Locate the cell with the specified text and output its (x, y) center coordinate. 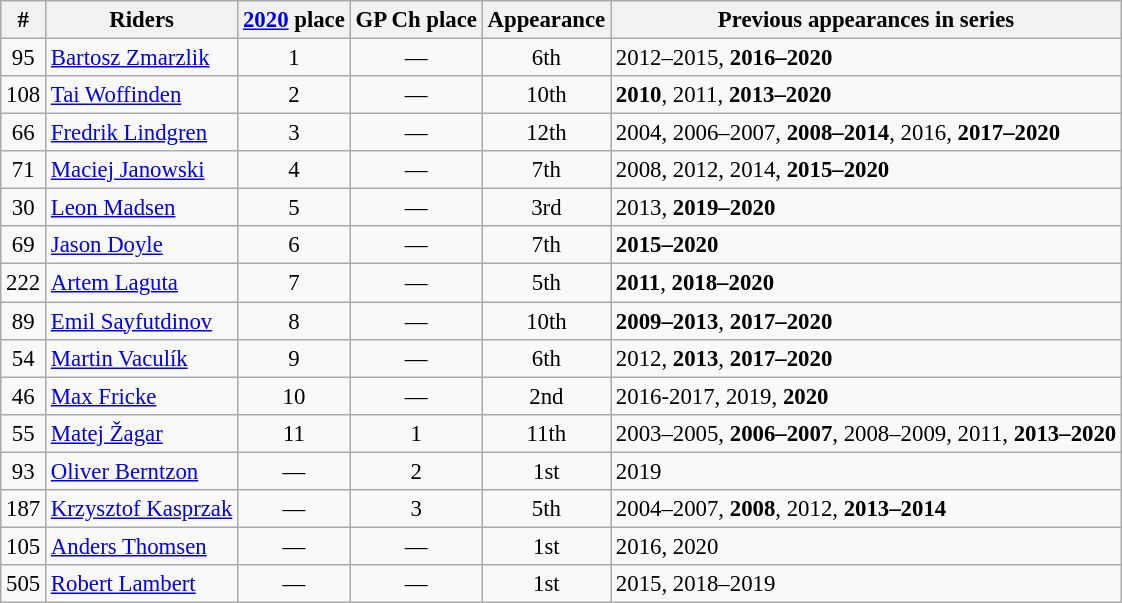
69 (24, 245)
Martin Vaculík (142, 358)
Matej Žagar (142, 433)
71 (24, 170)
30 (24, 208)
Emil Sayfutdinov (142, 321)
Riders (142, 20)
11 (294, 433)
Jason Doyle (142, 245)
2009–2013, 2017–2020 (866, 321)
54 (24, 358)
105 (24, 546)
Robert Lambert (142, 584)
Oliver Berntzon (142, 471)
Fredrik Lindgren (142, 133)
222 (24, 283)
Max Fricke (142, 396)
2012–2015, 2016–2020 (866, 58)
Tai Woffinden (142, 95)
2020 place (294, 20)
2012, 2013, 2017–2020 (866, 358)
2019 (866, 471)
95 (24, 58)
GP Ch place (416, 20)
Artem Laguta (142, 283)
108 (24, 95)
9 (294, 358)
Anders Thomsen (142, 546)
6 (294, 245)
93 (24, 471)
Previous appearances in series (866, 20)
10 (294, 396)
2016-2017, 2019, 2020 (866, 396)
46 (24, 396)
8 (294, 321)
3rd (546, 208)
2015, 2018–2019 (866, 584)
2016, 2020 (866, 546)
Maciej Janowski (142, 170)
# (24, 20)
2015–2020 (866, 245)
4 (294, 170)
89 (24, 321)
Leon Madsen (142, 208)
2010, 2011, 2013–2020 (866, 95)
Krzysztof Kasprzak (142, 509)
2nd (546, 396)
7 (294, 283)
187 (24, 509)
2004, 2006–2007, 2008–2014, 2016, 2017–2020 (866, 133)
2008, 2012, 2014, 2015–2020 (866, 170)
2011, 2018–2020 (866, 283)
2004–2007, 2008, 2012, 2013–2014 (866, 509)
12th (546, 133)
505 (24, 584)
Bartosz Zmarzlik (142, 58)
2003–2005, 2006–2007, 2008–2009, 2011, 2013–2020 (866, 433)
2013, 2019–2020 (866, 208)
5 (294, 208)
66 (24, 133)
11th (546, 433)
55 (24, 433)
Appearance (546, 20)
